Provide the (x, y) coordinate of the cell's center where the given text is located.  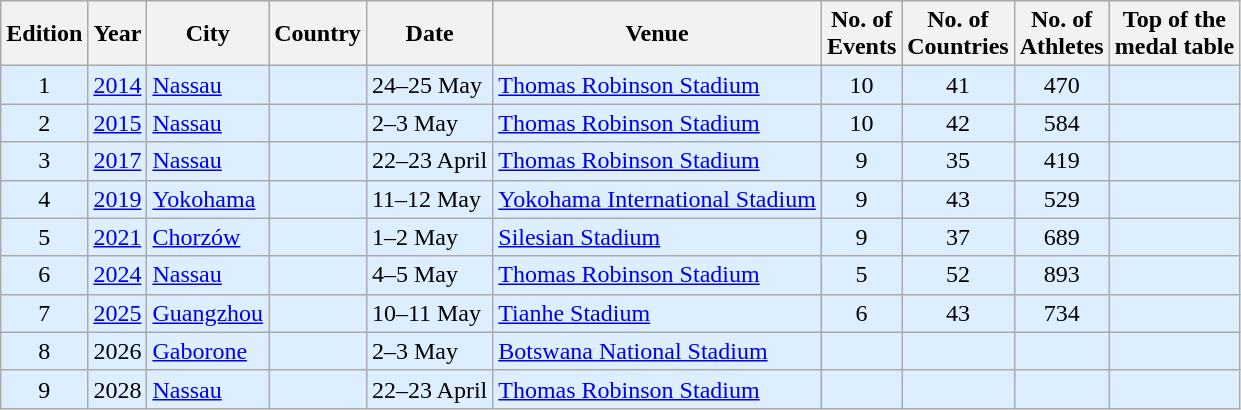
Guangzhou (208, 313)
7 (44, 313)
2025 (118, 313)
2 (44, 123)
Edition (44, 34)
Country (318, 34)
529 (1062, 199)
35 (958, 161)
1–2 May (429, 237)
893 (1062, 275)
8 (44, 351)
3 (44, 161)
No. ofCountries (958, 34)
2015 (118, 123)
2026 (118, 351)
2024 (118, 275)
Gaborone (208, 351)
Tianhe Stadium (658, 313)
4–5 May (429, 275)
Year (118, 34)
52 (958, 275)
Chorzów (208, 237)
2019 (118, 199)
41 (958, 85)
Yokohama International Stadium (658, 199)
Venue (658, 34)
1 (44, 85)
No. ofAthletes (1062, 34)
584 (1062, 123)
City (208, 34)
470 (1062, 85)
24–25 May (429, 85)
Date (429, 34)
Top of themedal table (1174, 34)
419 (1062, 161)
No. of Events (861, 34)
2021 (118, 237)
4 (44, 199)
Yokohama (208, 199)
10–11 May (429, 313)
11–12 May (429, 199)
734 (1062, 313)
Botswana National Stadium (658, 351)
42 (958, 123)
37 (958, 237)
689 (1062, 237)
2017 (118, 161)
Silesian Stadium (658, 237)
2028 (118, 389)
2014 (118, 85)
